Detect which cell encompasses the target text, then output its [X, Y] center coordinate. 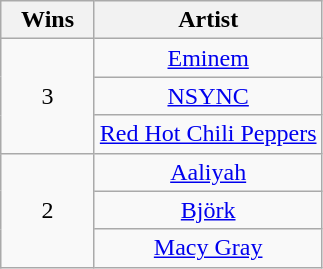
Artist [208, 20]
Macy Gray [208, 248]
2 [48, 210]
Aaliyah [208, 172]
Björk [208, 210]
Wins [48, 20]
Eminem [208, 58]
3 [48, 96]
NSYNC [208, 96]
Red Hot Chili Peppers [208, 134]
